Return the [x, y] coordinate for the center point of the cell that contains the specified text.  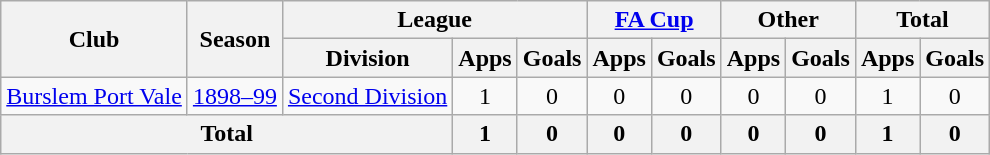
FA Cup [654, 20]
Burslem Port Vale [94, 96]
Club [94, 39]
Season [234, 39]
Division [367, 58]
1898–99 [234, 96]
Other [788, 20]
League [434, 20]
Second Division [367, 96]
